Return (x, y) of the center of cell containing provided text 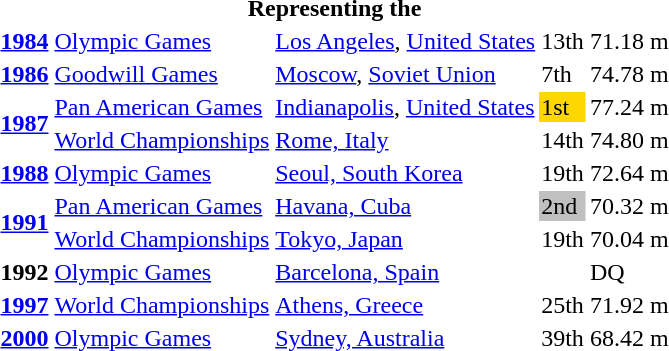
13th (563, 41)
Tokyo, Japan (406, 239)
2nd (563, 206)
Barcelona, Spain (406, 272)
Rome, Italy (406, 140)
25th (563, 305)
Havana, Cuba (406, 206)
7th (563, 74)
Seoul, South Korea (406, 173)
Moscow, Soviet Union (406, 74)
Athens, Greece (406, 305)
14th (563, 140)
Los Angeles, United States (406, 41)
Indianapolis, United States (406, 107)
Goodwill Games (162, 74)
1st (563, 107)
